Extract the (x, y) coordinate from the center of the cell holding the provided text.  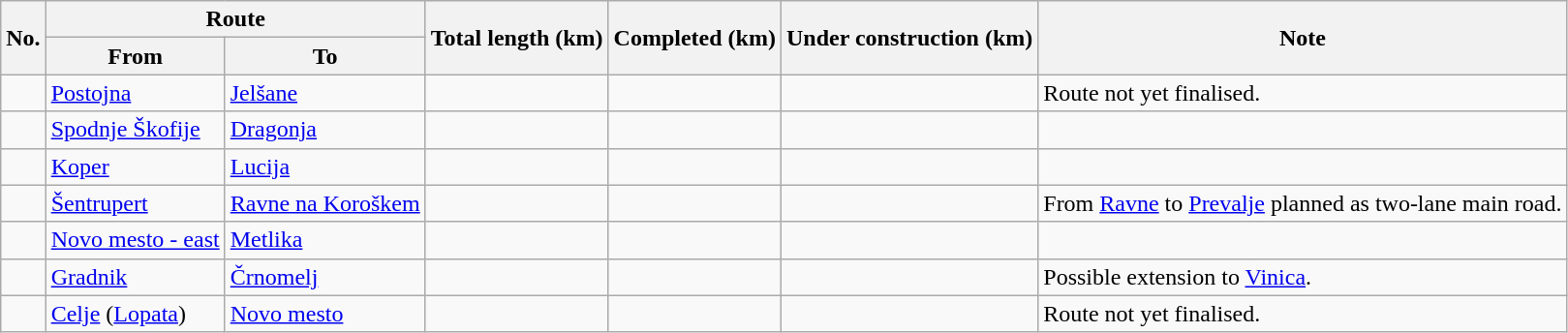
Ravne na Koroškem (325, 203)
Metlika (325, 240)
From Ravne to Prevalje planned as two-lane main road. (1303, 203)
Šentrupert (136, 203)
Dragonja (325, 130)
Under construction (km) (908, 38)
Črnomelj (325, 277)
Note (1303, 38)
No. (23, 38)
Lucija (325, 166)
Celje (Lopata) (136, 314)
Possible extension to Vinica. (1303, 277)
Jelšane (325, 93)
Novo mesto - east (136, 240)
Route (235, 19)
Postojna (136, 93)
Spodnje Škofije (136, 130)
From (136, 56)
Koper (136, 166)
Completed (km) (694, 38)
To (325, 56)
Total length (km) (517, 38)
Gradnik (136, 277)
Novo mesto (325, 314)
